Pinpoint the cell where the given text exists, returning its [X, Y] midpoint coordinate. 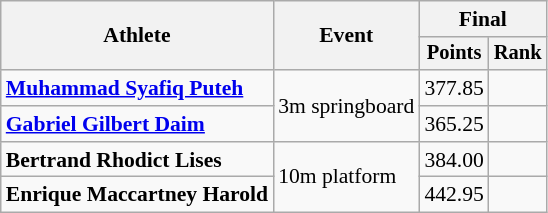
377.85 [454, 88]
Event [346, 36]
Rank [518, 54]
442.95 [454, 195]
Muhammad Syafiq Puteh [137, 88]
Final [482, 19]
Gabriel Gilbert Daim [137, 124]
3m springboard [346, 106]
Athlete [137, 36]
384.00 [454, 160]
10m platform [346, 178]
Enrique Maccartney Harold [137, 195]
Bertrand Rhodict Lises [137, 160]
Points [454, 54]
365.25 [454, 124]
